Extract the (X, Y) coordinate from the center of the cell holding the provided text.  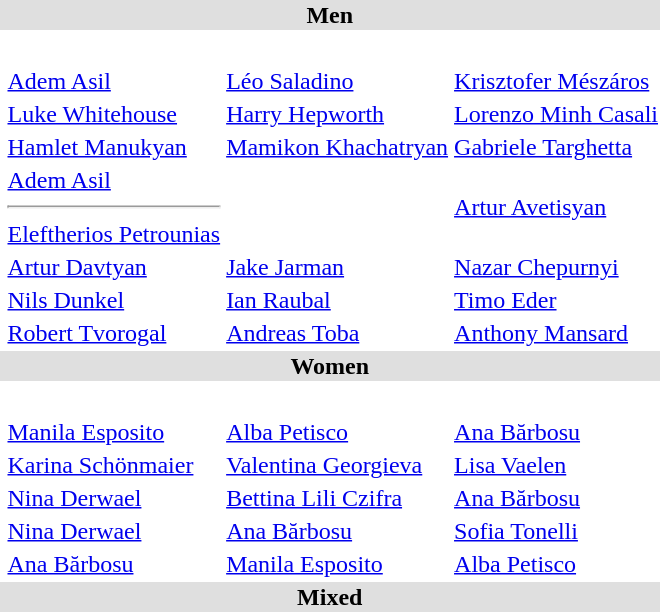
Artur Davtyan (114, 267)
Harry Hepworth (338, 114)
Krisztofer Mészáros (556, 81)
Jake Jarman (338, 267)
Mamikon Khachatryan (338, 147)
Luke Whitehouse (114, 114)
Bettina Lili Czifra (338, 498)
Men (330, 15)
Hamlet Manukyan (114, 147)
Valentina Georgieva (338, 465)
Nils Dunkel (114, 300)
Women (330, 366)
Gabriele Targhetta (556, 147)
Sofia Tonelli (556, 531)
Adem Asil Eleftherios Petrounias (114, 207)
Lorenzo Minh Casali (556, 114)
Mixed (330, 597)
Artur Avetisyan (556, 207)
Ian Raubal (338, 300)
Timo Eder (556, 300)
Nazar Chepurnyi (556, 267)
Robert Tvorogal (114, 333)
Adem Asil (114, 81)
Karina Schönmaier (114, 465)
Anthony Mansard (556, 333)
Andreas Toba (338, 333)
Léo Saladino (338, 81)
Lisa Vaelen (556, 465)
